Identify which cell holds the provided text, then report its [x, y] central coordinate. 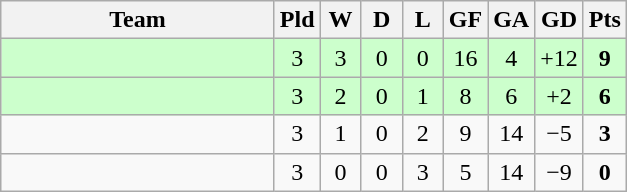
+2 [560, 96]
Team [138, 20]
+12 [560, 58]
Pld [297, 20]
W [340, 20]
GF [465, 20]
Pts [604, 20]
L [422, 20]
GD [560, 20]
−9 [560, 172]
5 [465, 172]
8 [465, 96]
16 [465, 58]
4 [512, 58]
GA [512, 20]
D [382, 20]
−5 [560, 134]
